Return (x, y) of the center of cell containing provided text 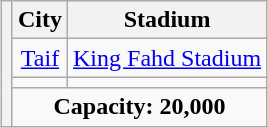
King Fahd Stadium (168, 58)
City (40, 20)
Stadium (168, 20)
Capacity: 20,000 (139, 107)
Taif (40, 58)
